Pinpoint the cell where the given text exists, returning its [X, Y] midpoint coordinate. 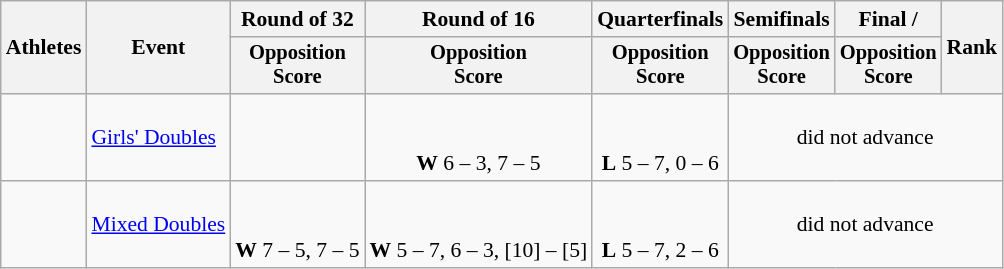
Semifinals [782, 19]
W 6 – 3, 7 – 5 [478, 138]
L 5 – 7, 0 – 6 [660, 138]
Girls' Doubles [158, 138]
L 5 – 7, 2 – 6 [660, 224]
Round of 16 [478, 19]
Round of 32 [297, 19]
Quarterfinals [660, 19]
Rank [972, 48]
Mixed Doubles [158, 224]
Athletes [44, 48]
Final / [888, 19]
Event [158, 48]
W 7 – 5, 7 – 5 [297, 224]
W 5 – 7, 6 – 3, [10] – [5] [478, 224]
